Scan for the cell matching the given text and deliver its (X, Y) coordinate at center. 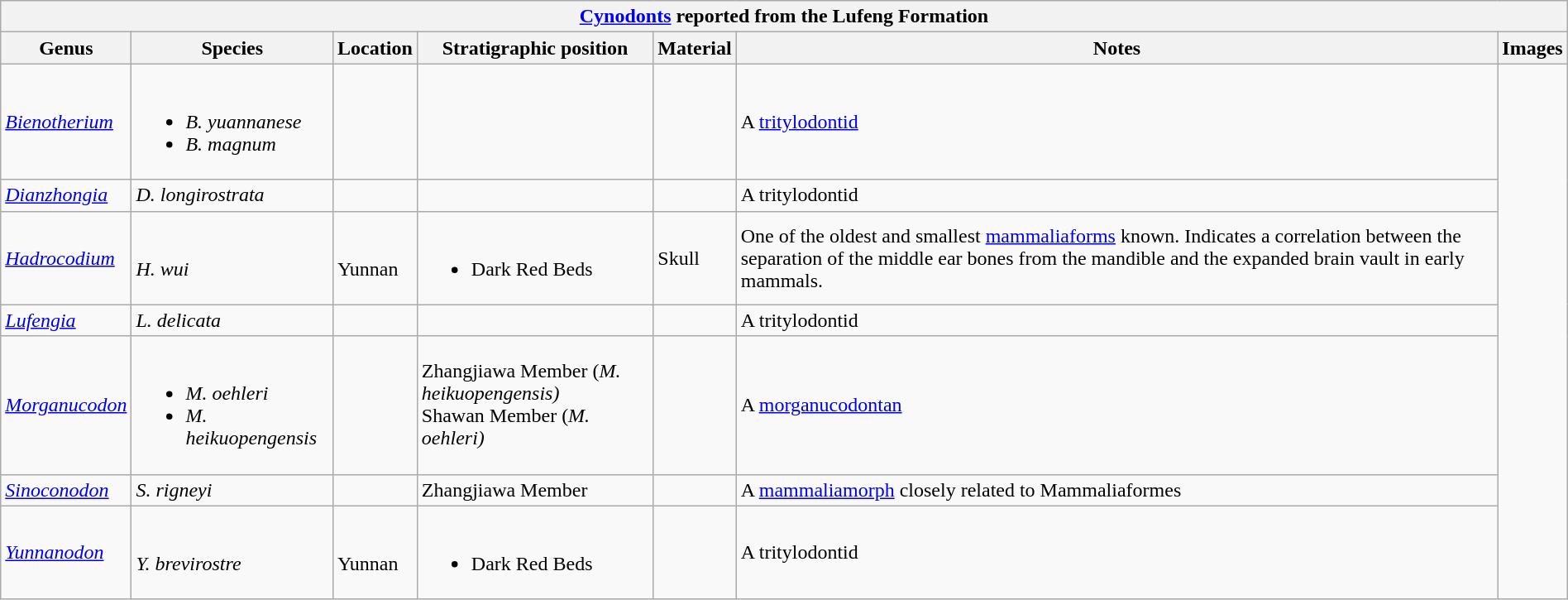
H. wui (232, 258)
L. delicata (232, 320)
Species (232, 48)
Bienotherium (66, 122)
Dianzhongia (66, 195)
A morganucodontan (1116, 406)
Lufengia (66, 320)
Yunnanodon (66, 553)
Images (1532, 48)
Morganucodon (66, 406)
Zhangjiawa Member (M. heikuopengensis)Shawan Member (M. oehleri) (535, 406)
B. yuannaneseB. magnum (232, 122)
Stratigraphic position (535, 48)
Hadrocodium (66, 258)
S. rigneyi (232, 490)
Cynodonts reported from the Lufeng Formation (784, 17)
Location (375, 48)
D. longirostrata (232, 195)
M. oehleriM. heikuopengensis (232, 406)
Material (695, 48)
Skull (695, 258)
Zhangjiawa Member (535, 490)
A mammaliamorph closely related to Mammaliaformes (1116, 490)
Sinoconodon (66, 490)
Genus (66, 48)
Y. brevirostre (232, 553)
Notes (1116, 48)
